Return [X, Y] of the center of cell containing provided text 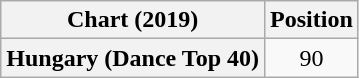
Position [312, 20]
Hungary (Dance Top 40) [133, 58]
90 [312, 58]
Chart (2019) [133, 20]
